Locate the cell with the specified text and output its [X, Y] center coordinate. 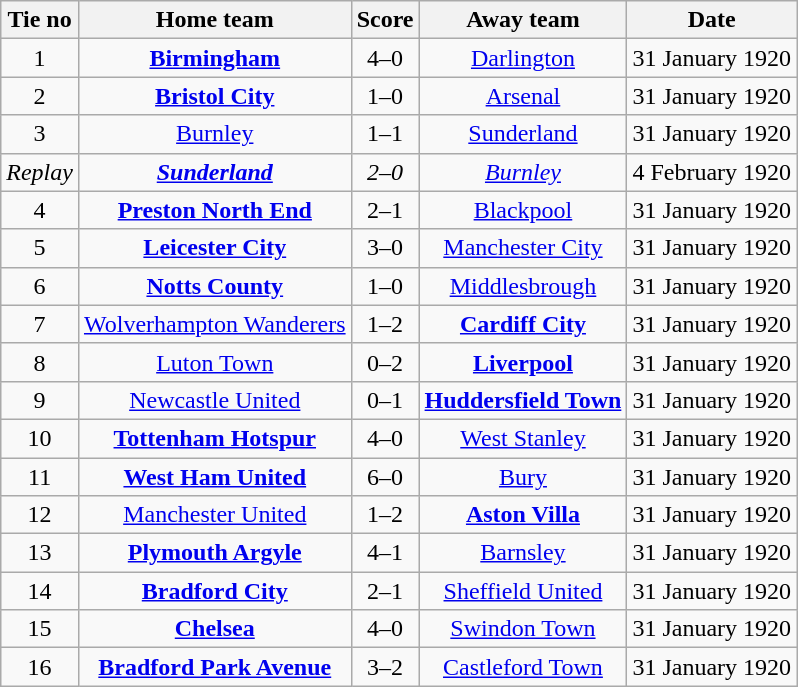
6 [40, 286]
Bradford City [214, 591]
0–1 [385, 400]
Wolverhampton Wanderers [214, 324]
2 [40, 96]
Chelsea [214, 629]
Sheffield United [523, 591]
West Ham United [214, 477]
1 [40, 58]
Score [385, 20]
Swindon Town [523, 629]
12 [40, 515]
0–2 [385, 362]
9 [40, 400]
14 [40, 591]
Liverpool [523, 362]
13 [40, 553]
5 [40, 248]
Bury [523, 477]
Tottenham Hotspur [214, 438]
Castleford Town [523, 667]
Leicester City [214, 248]
Plymouth Argyle [214, 553]
6–0 [385, 477]
Aston Villa [523, 515]
West Stanley [523, 438]
Newcastle United [214, 400]
Darlington [523, 58]
Tie no [40, 20]
Manchester City [523, 248]
16 [40, 667]
Birmingham [214, 58]
Replay [40, 172]
3–2 [385, 667]
Huddersfield Town [523, 400]
1–1 [385, 134]
Cardiff City [523, 324]
Away team [523, 20]
3 [40, 134]
Middlesbrough [523, 286]
7 [40, 324]
10 [40, 438]
4 February 1920 [712, 172]
2–0 [385, 172]
11 [40, 477]
4–1 [385, 553]
Preston North End [214, 210]
Barnsley [523, 553]
8 [40, 362]
Bradford Park Avenue [214, 667]
Date [712, 20]
3–0 [385, 248]
Notts County [214, 286]
Luton Town [214, 362]
4 [40, 210]
Blackpool [523, 210]
15 [40, 629]
Home team [214, 20]
Arsenal [523, 96]
Bristol City [214, 96]
Manchester United [214, 515]
